Find where the given text appears and provide that cell's center as (X, Y) coordinate. 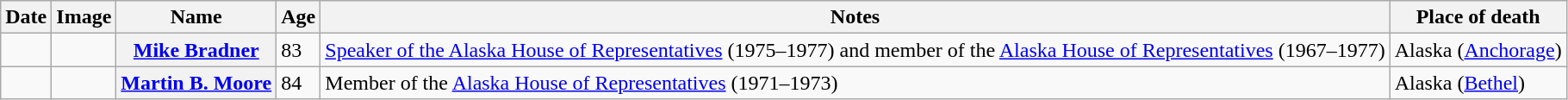
Alaska (Anchorage) (1478, 50)
Speaker of the Alaska House of Representatives (1975–1977) and member of the Alaska House of Representatives (1967–1977) (855, 50)
Alaska (Bethel) (1478, 83)
Member of the Alaska House of Representatives (1971–1973) (855, 83)
Date (26, 17)
Place of death (1478, 17)
Image (84, 17)
Martin B. Moore (196, 83)
Notes (855, 17)
84 (298, 83)
Mike Bradner (196, 50)
83 (298, 50)
Age (298, 17)
Name (196, 17)
